Output the [x, y] coordinate of the center of the cell containing the given text.  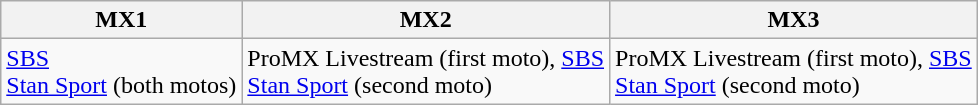
MX2 [426, 20]
SBS Stan Sport (both motos) [122, 72]
MX1 [122, 20]
MX3 [794, 20]
